Find where the given text appears and provide that cell's center as [X, Y] coordinate. 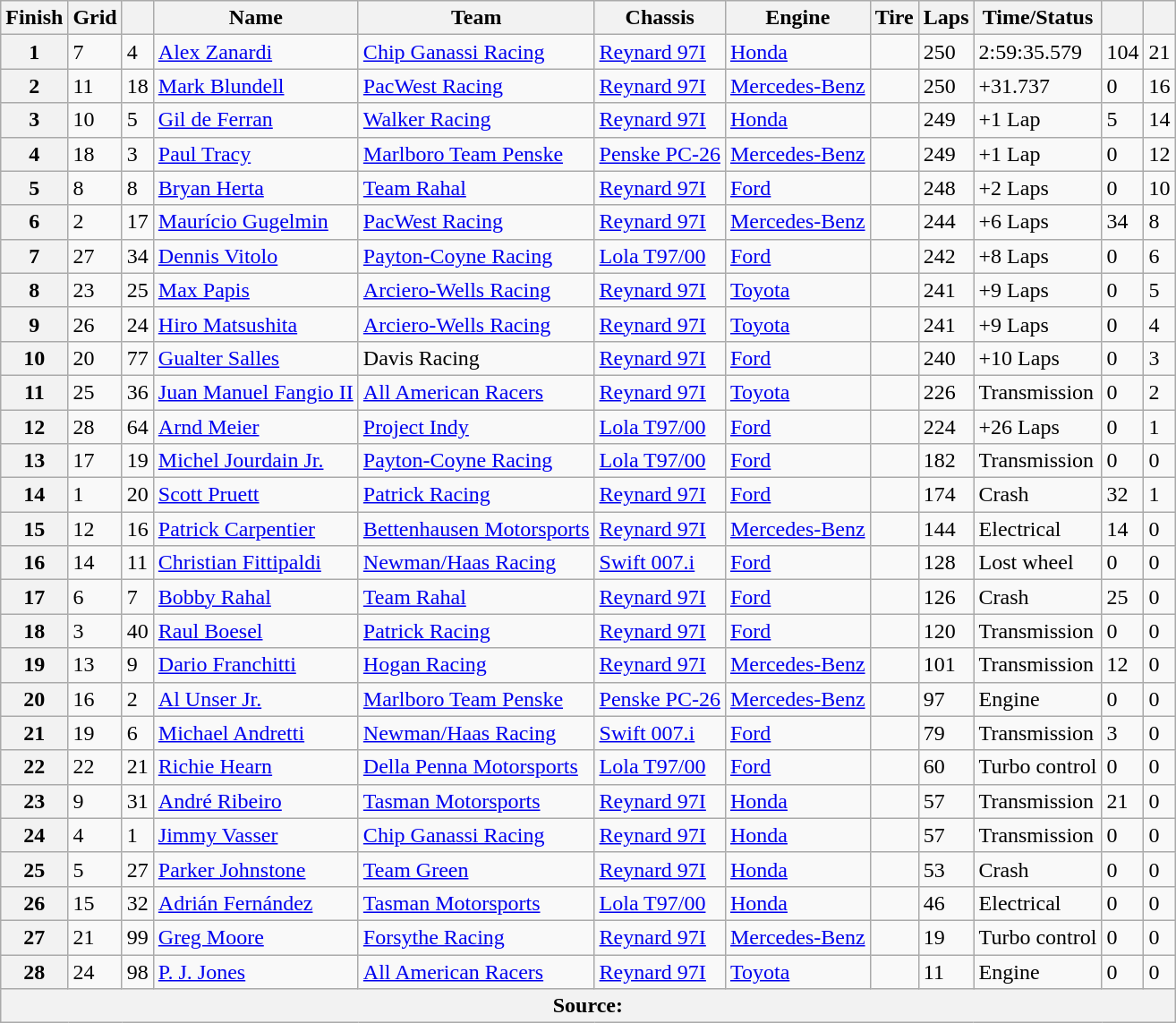
Bobby Rahal [256, 597]
Max Papis [256, 290]
Richie Hearn [256, 767]
P. J. Jones [256, 971]
244 [946, 222]
Patrick Carpentier [256, 529]
Dario Franchitti [256, 665]
144 [946, 529]
242 [946, 256]
Greg Moore [256, 937]
40 [138, 631]
Gil de Ferran [256, 120]
+31.737 [1038, 86]
Jimmy Vasser [256, 835]
120 [946, 631]
Name [256, 18]
Al Unser Jr. [256, 699]
31 [138, 801]
Christian Fittipaldi [256, 563]
Michael Andretti [256, 733]
+8 Laps [1038, 256]
101 [946, 665]
Finish [34, 18]
64 [138, 427]
Della Penna Motorsports [476, 767]
Scott Pruett [256, 495]
174 [946, 495]
126 [946, 597]
128 [946, 563]
97 [946, 699]
+2 Laps [1038, 188]
Raul Boesel [256, 631]
53 [946, 869]
Michel Jourdain Jr. [256, 461]
Lost wheel [1038, 563]
99 [138, 937]
79 [946, 733]
Dennis Vitolo [256, 256]
182 [946, 461]
Hogan Racing [476, 665]
Forsythe Racing [476, 937]
60 [946, 767]
Arnd Meier [256, 427]
Mark Blundell [256, 86]
André Ribeiro [256, 801]
Davis Racing [476, 358]
+6 Laps [1038, 222]
224 [946, 427]
Bryan Herta [256, 188]
Project Indy [476, 427]
Team [476, 18]
Adrián Fernández [256, 903]
Alex Zanardi [256, 52]
77 [138, 358]
Time/Status [1038, 18]
Tire [894, 18]
Grid [95, 18]
Gualter Salles [256, 358]
Bettenhausen Motorsports [476, 529]
Team Green [476, 869]
46 [946, 903]
Walker Racing [476, 120]
2:59:35.579 [1038, 52]
240 [946, 358]
Chassis [660, 18]
226 [946, 392]
Parker Johnstone [256, 869]
Maurício Gugelmin [256, 222]
36 [138, 392]
Paul Tracy [256, 154]
104 [1122, 52]
Source: [588, 1006]
+10 Laps [1038, 358]
Juan Manuel Fangio II [256, 392]
98 [138, 971]
Hiro Matsushita [256, 324]
+26 Laps [1038, 427]
Laps [946, 18]
248 [946, 188]
